Extract the [x, y] coordinate from the center of the cell holding the provided text.  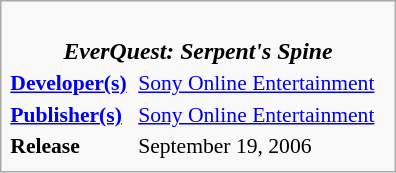
EverQuest: Serpent's Spine [198, 38]
Publisher(s) [72, 114]
September 19, 2006 [262, 146]
Release [72, 146]
Developer(s) [72, 83]
